Extract the [X, Y] coordinate from the center of the cell holding the provided text.  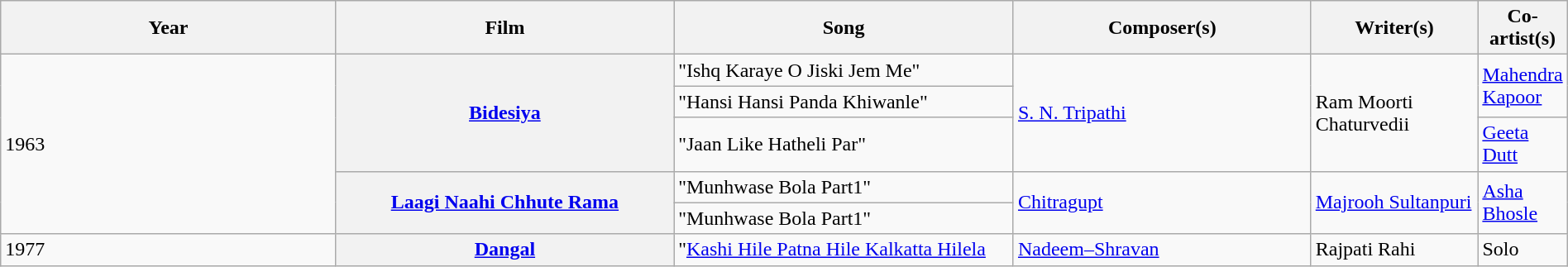
"Kashi Hile Patna Hile Kalkatta Hilela [844, 250]
Song [844, 28]
Film [504, 28]
1963 [169, 144]
Mahendra Kapoor [1523, 86]
S. N. Tripathi [1162, 112]
Chitragupt [1162, 203]
Solo [1523, 250]
Composer(s) [1162, 28]
Dangal [504, 250]
Rajpati Rahi [1394, 250]
"Jaan Like Hatheli Par" [844, 144]
Year [169, 28]
Asha Bhosle [1523, 203]
"Hansi Hansi Panda Khiwanle" [844, 102]
Ram Moorti Chaturvedii [1394, 112]
Bidesiya [504, 112]
"Ishq Karaye O Jiski Jem Me" [844, 70]
Nadeem–Shravan [1162, 250]
Laagi Naahi Chhute Rama [504, 203]
Writer(s) [1394, 28]
Majrooh Sultanpuri [1394, 203]
Co-artist(s) [1523, 28]
1977 [169, 250]
Geeta Dutt [1523, 144]
